Return the [X, Y] coordinate for the center point of the cell that contains the specified text.  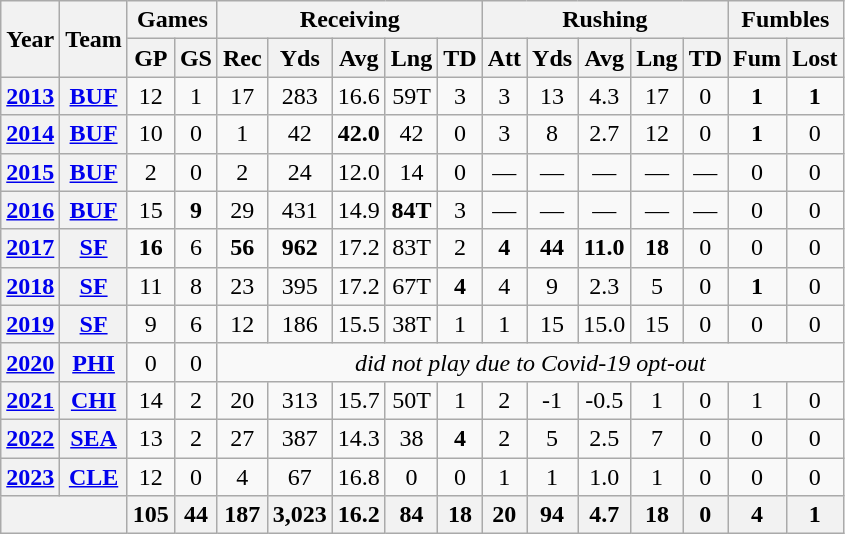
7 [657, 438]
Year [30, 39]
Receiving [350, 20]
2013 [30, 96]
11.0 [604, 248]
2018 [30, 286]
395 [300, 286]
2016 [30, 210]
2.5 [604, 438]
2020 [30, 362]
-0.5 [604, 400]
23 [242, 286]
27 [242, 438]
2014 [30, 134]
CHI [94, 400]
2.7 [604, 134]
283 [300, 96]
313 [300, 400]
2017 [30, 248]
16.2 [358, 515]
84T [411, 210]
38 [411, 438]
29 [242, 210]
15.7 [358, 400]
15.5 [358, 324]
GS [196, 58]
431 [300, 210]
1.0 [604, 477]
15.0 [604, 324]
38T [411, 324]
186 [300, 324]
67T [411, 286]
Team [94, 39]
Rec [242, 58]
11 [150, 286]
SEA [94, 438]
42.0 [358, 134]
GP [150, 58]
Fum [758, 58]
3,023 [300, 515]
387 [300, 438]
94 [552, 515]
2.3 [604, 286]
2021 [30, 400]
-1 [552, 400]
2019 [30, 324]
14.9 [358, 210]
Fumbles [786, 20]
Rushing [604, 20]
12.0 [358, 172]
4.3 [604, 96]
PHI [94, 362]
105 [150, 515]
187 [242, 515]
50T [411, 400]
59T [411, 96]
Lost [815, 58]
2022 [30, 438]
Games [172, 20]
84 [411, 515]
CLE [94, 477]
56 [242, 248]
did not play due to Covid-19 opt-out [530, 362]
83T [411, 248]
16.8 [358, 477]
2023 [30, 477]
4.7 [604, 515]
14.3 [358, 438]
10 [150, 134]
2015 [30, 172]
16.6 [358, 96]
16 [150, 248]
67 [300, 477]
24 [300, 172]
962 [300, 248]
Att [504, 58]
